Determine the (x, y) coordinate at the center of the cell enclosing the given text.  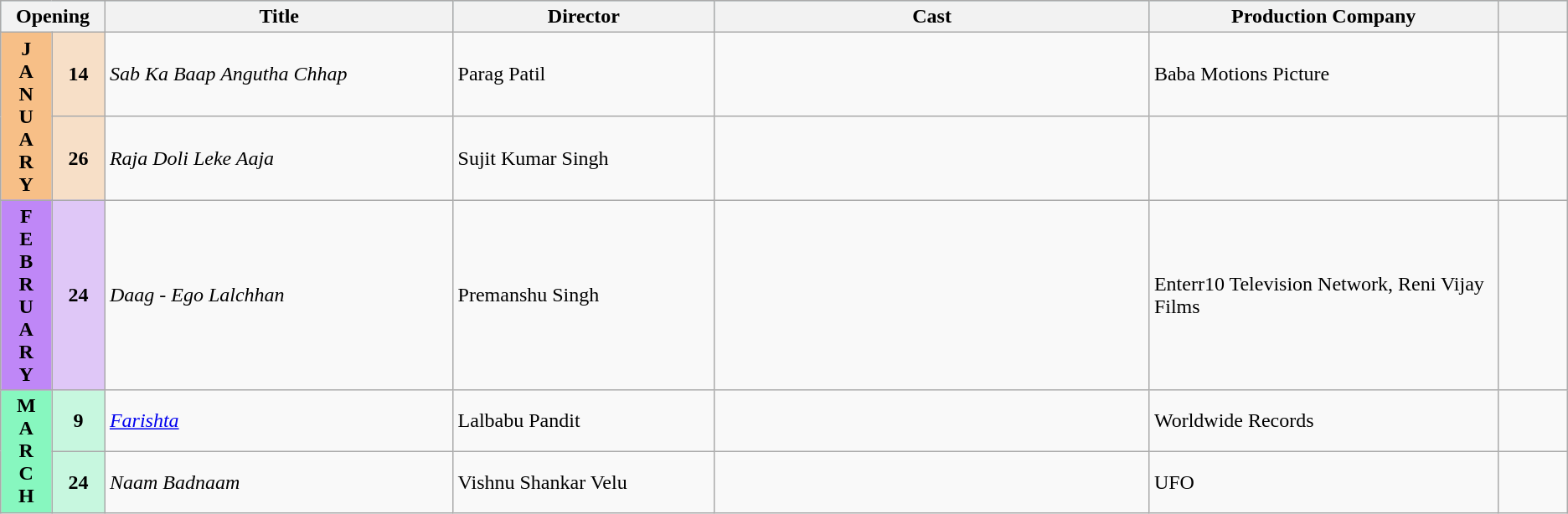
Parag Patil (584, 75)
Raja Doli Leke Aaja (279, 158)
Sujit Kumar Singh (584, 158)
26 (79, 158)
9 (79, 420)
Title (279, 17)
Worldwide Records (1323, 420)
Director (584, 17)
JANUARY (27, 116)
Naam Badnaam (279, 482)
Premanshu Singh (584, 295)
Lalbabu Pandit (584, 420)
Production Company (1323, 17)
Vishnu Shankar Velu (584, 482)
MARCH (27, 451)
Cast (932, 17)
UFO (1323, 482)
FEBRUARY (27, 295)
Daag - Ego Lalchhan (279, 295)
Opening (54, 17)
Enterr10 Television Network, Reni Vijay Films (1323, 295)
14 (79, 75)
Baba Motions Picture (1323, 75)
Sab Ka Baap Angutha Chhap (279, 75)
Farishta (279, 420)
